Provide the (X, Y) coordinate of the cell's center where the given text is located.  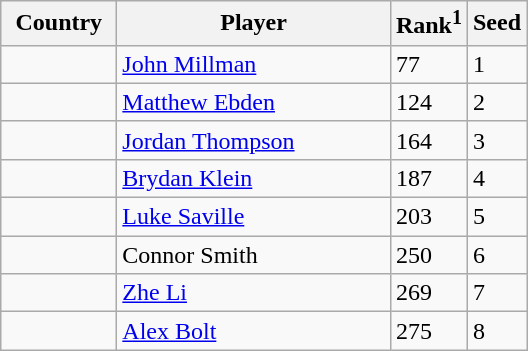
124 (428, 102)
Seed (496, 24)
John Millman (254, 64)
164 (428, 140)
Luke Saville (254, 217)
Connor Smith (254, 255)
Brydan Klein (254, 178)
77 (428, 64)
Alex Bolt (254, 331)
Zhe Li (254, 293)
Player (254, 24)
Matthew Ebden (254, 102)
2 (496, 102)
3 (496, 140)
275 (428, 331)
269 (428, 293)
203 (428, 217)
187 (428, 178)
1 (496, 64)
8 (496, 331)
6 (496, 255)
5 (496, 217)
4 (496, 178)
Rank1 (428, 24)
Jordan Thompson (254, 140)
250 (428, 255)
Country (59, 24)
7 (496, 293)
